Locate the cell with the specified text and output its (X, Y) center coordinate. 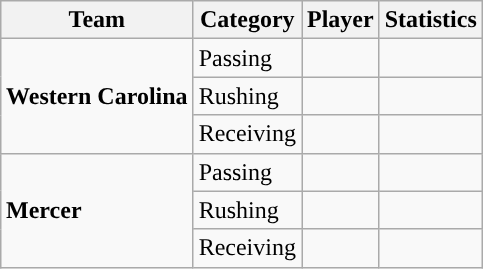
Player (341, 20)
Western Carolina (98, 96)
Mercer (98, 210)
Category (247, 20)
Team (98, 20)
Statistics (430, 20)
